Search for the cell housing the specified text and yield its (x, y) center coordinate. 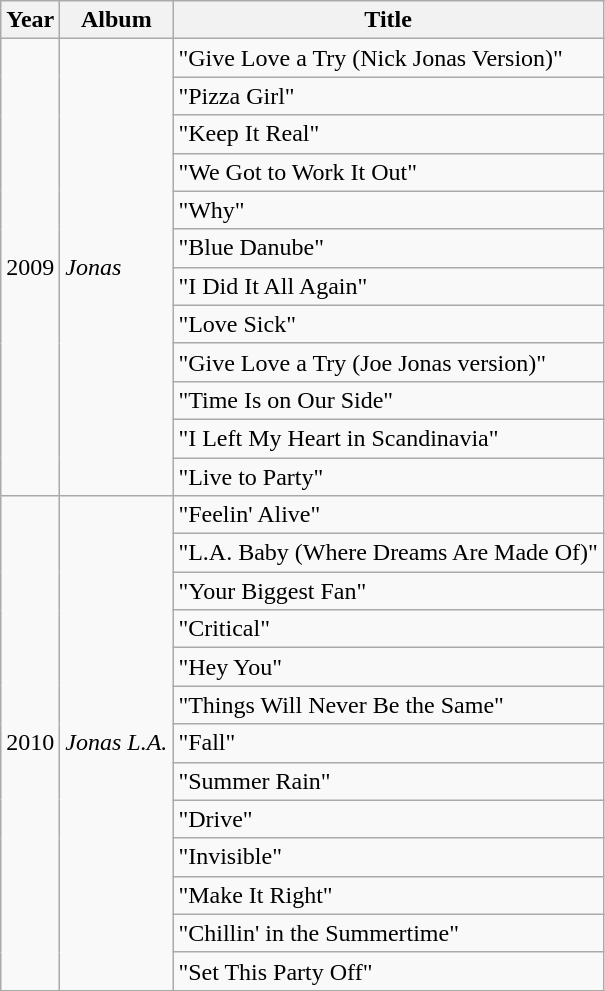
"Drive" (388, 819)
"Set This Party Off" (388, 971)
"Blue Danube" (388, 248)
"Make It Right" (388, 895)
"Give Love a Try (Nick Jonas Version)" (388, 58)
"Feelin' Alive" (388, 515)
"We Got to Work It Out" (388, 172)
"Love Sick" (388, 324)
Jonas (116, 268)
Year (30, 20)
2010 (30, 744)
"Fall" (388, 743)
Album (116, 20)
"I Did It All Again" (388, 286)
"L.A. Baby (Where Dreams Are Made Of)" (388, 553)
"Chillin' in the Summertime" (388, 933)
"Live to Party" (388, 477)
"Hey You" (388, 667)
"Time Is on Our Side" (388, 400)
"Why" (388, 210)
2009 (30, 268)
"Give Love a Try (Joe Jonas version)" (388, 362)
"Invisible" (388, 857)
"Keep It Real" (388, 134)
"I Left My Heart in Scandinavia" (388, 438)
"Pizza Girl" (388, 96)
"Your Biggest Fan" (388, 591)
"Critical" (388, 629)
"Summer Rain" (388, 781)
Title (388, 20)
"Things Will Never Be the Same" (388, 705)
Jonas L.A. (116, 744)
